Search for the cell housing the specified text and yield its (X, Y) center coordinate. 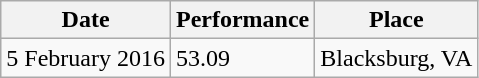
Blacksburg, VA (396, 58)
53.09 (242, 58)
Date (86, 20)
Place (396, 20)
Performance (242, 20)
5 February 2016 (86, 58)
